Return (x, y) of the center of cell containing provided text 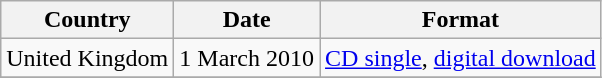
1 March 2010 (247, 58)
Format (461, 20)
CD single, digital download (461, 58)
Date (247, 20)
United Kingdom (88, 58)
Country (88, 20)
